For the text-containing cell, return its midpoint in (X, Y) coordinate format. 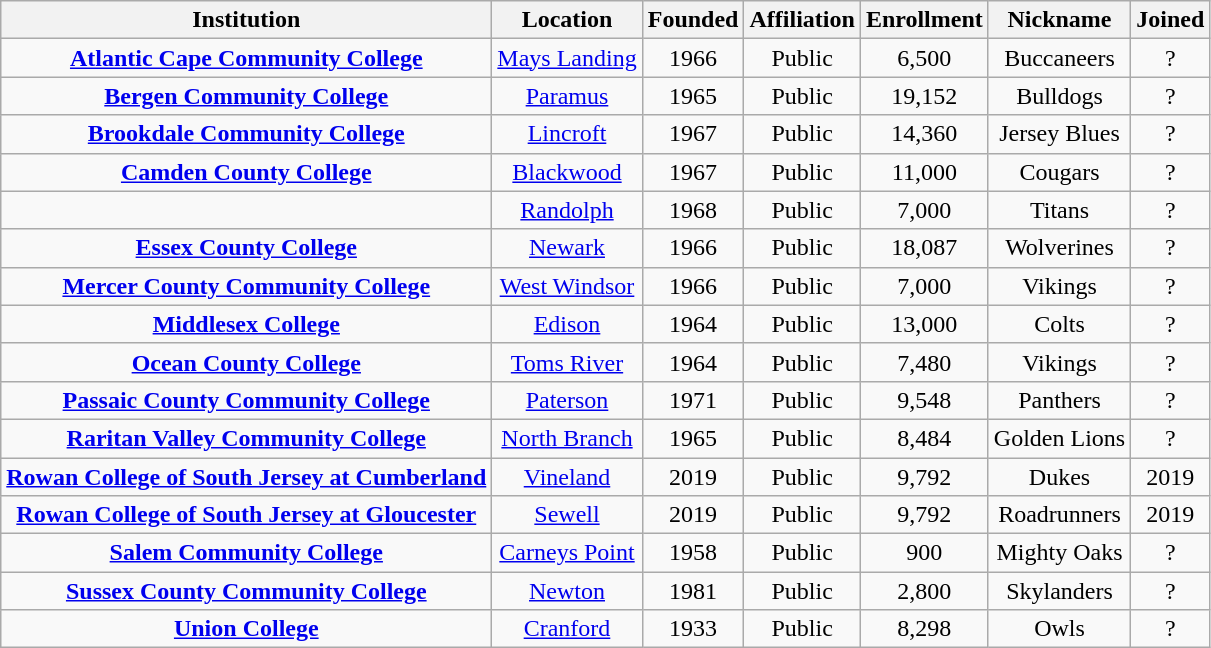
Brookdale Community College (246, 134)
North Branch (567, 438)
Founded (693, 20)
Golden Lions (1059, 438)
Vineland (567, 477)
Nickname (1059, 20)
18,087 (924, 248)
Randolph (567, 210)
Camden County College (246, 172)
1958 (693, 553)
11,000 (924, 172)
Sewell (567, 515)
Affiliation (802, 20)
Dukes (1059, 477)
Union College (246, 629)
Ocean County College (246, 362)
Newark (567, 248)
West Windsor (567, 286)
Mercer County Community College (246, 286)
Essex County College (246, 248)
14,360 (924, 134)
Buccaneers (1059, 58)
8,484 (924, 438)
Owls (1059, 629)
13,000 (924, 324)
19,152 (924, 96)
Jersey Blues (1059, 134)
Paramus (567, 96)
Cougars (1059, 172)
Enrollment (924, 20)
Newton (567, 591)
Institution (246, 20)
2,800 (924, 591)
Toms River (567, 362)
Wolverines (1059, 248)
1933 (693, 629)
Blackwood (567, 172)
Lincroft (567, 134)
Sussex County Community College (246, 591)
Carneys Point (567, 553)
Paterson (567, 400)
7,480 (924, 362)
9,548 (924, 400)
Skylanders (1059, 591)
1971 (693, 400)
Atlantic Cape Community College (246, 58)
Panthers (1059, 400)
Passaic County Community College (246, 400)
Joined (1170, 20)
Colts (1059, 324)
Mighty Oaks (1059, 553)
Bergen Community College (246, 96)
Salem Community College (246, 553)
Bulldogs (1059, 96)
1981 (693, 591)
Location (567, 20)
Cranford (567, 629)
Middlesex College (246, 324)
Titans (1059, 210)
1968 (693, 210)
Edison (567, 324)
Rowan College of South Jersey at Gloucester (246, 515)
8,298 (924, 629)
Mays Landing (567, 58)
6,500 (924, 58)
Rowan College of South Jersey at Cumberland (246, 477)
900 (924, 553)
Roadrunners (1059, 515)
Raritan Valley Community College (246, 438)
